Identify which cell holds the provided text, then report its [X, Y] central coordinate. 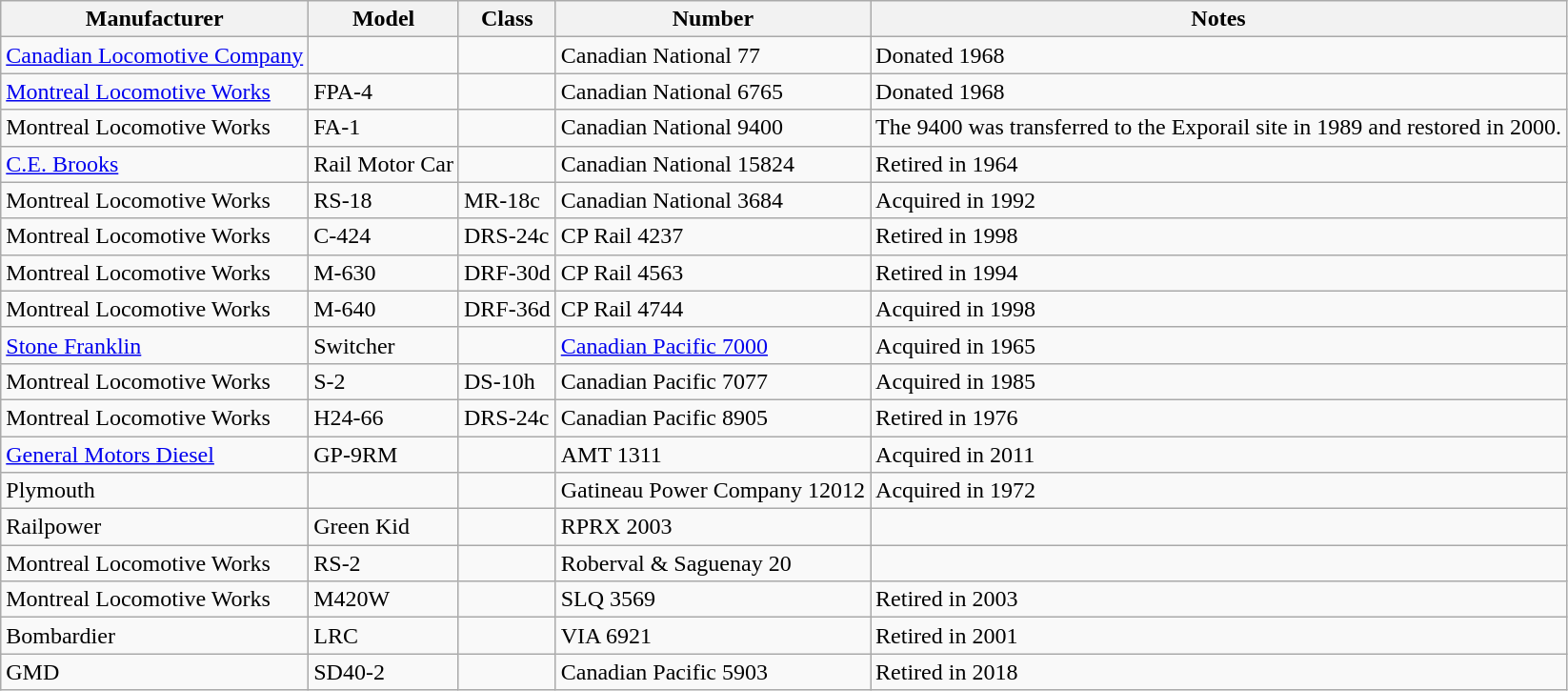
Canadian Pacific 7000 [713, 345]
Acquired in 1985 [1219, 381]
Canadian National 6765 [713, 91]
Rail Motor Car [384, 164]
Retired in 1976 [1219, 417]
FA-1 [384, 128]
General Motors Diesel [154, 455]
Canadian National 9400 [713, 128]
Manufacturer [154, 19]
C-424 [384, 236]
Stone Franklin [154, 345]
Canadian Pacific 8905 [713, 417]
S-2 [384, 381]
M-640 [384, 309]
DRF-36d [507, 309]
Class [507, 19]
Retired in 1998 [1219, 236]
Switcher [384, 345]
GP-9RM [384, 455]
Retired in 2001 [1219, 636]
The 9400 was transferred to the Exporail site in 1989 and restored in 2000. [1219, 128]
SLQ 3569 [713, 600]
RPRX 2003 [713, 527]
Number [713, 19]
Retired in 1964 [1219, 164]
Gatineau Power Company 12012 [713, 491]
H24-66 [384, 417]
Notes [1219, 19]
SD40-2 [384, 672]
RS-18 [384, 200]
Roberval & Saguenay 20 [713, 563]
AMT 1311 [713, 455]
M420W [384, 600]
Acquired in 1965 [1219, 345]
Acquired in 2011 [1219, 455]
M-630 [384, 273]
MR-18c [507, 200]
Plymouth [154, 491]
Canadian Locomotive Company [154, 55]
C.E. Brooks [154, 164]
Canadian National 77 [713, 55]
Acquired in 1998 [1219, 309]
CP Rail 4744 [713, 309]
Canadian National 15824 [713, 164]
CP Rail 4237 [713, 236]
DRF-30d [507, 273]
Bombardier [154, 636]
CP Rail 4563 [713, 273]
GMD [154, 672]
FPA-4 [384, 91]
Canadian Pacific 5903 [713, 672]
Retired in 2003 [1219, 600]
VIA 6921 [713, 636]
Canadian National 3684 [713, 200]
Retired in 1994 [1219, 273]
Railpower [154, 527]
LRC [384, 636]
Canadian Pacific 7077 [713, 381]
Acquired in 1972 [1219, 491]
Retired in 2018 [1219, 672]
Acquired in 1992 [1219, 200]
Model [384, 19]
RS-2 [384, 563]
DS-10h [507, 381]
Green Kid [384, 527]
